Extract the [x, y] coordinate from the center of the cell holding the provided text.  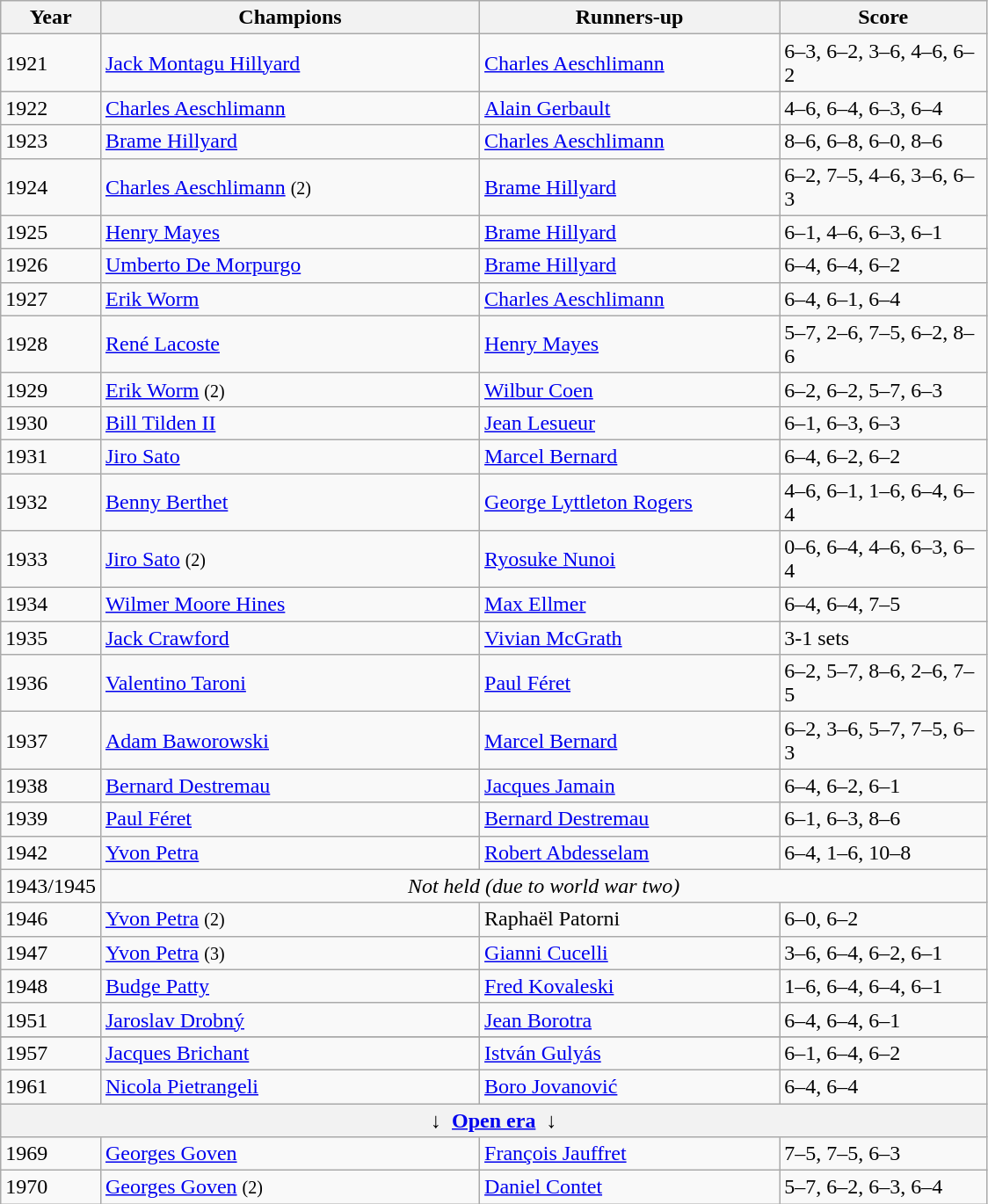
6–1, 4–6, 6–3, 6–1 [883, 232]
Jean Borotra [629, 1019]
Robert Abdesselam [629, 852]
1943/1945 [51, 886]
1928 [51, 345]
1970 [51, 1187]
Raphaël Patorni [629, 919]
1927 [51, 299]
Score [883, 18]
6–2, 7–5, 4–6, 3–6, 6–3 [883, 186]
6–0, 6–2 [883, 919]
Jean Lesueur [629, 423]
↓ Open era ↓ [494, 1121]
George Lyttleton Rogers [629, 501]
Jack Montagu Hillyard [290, 63]
René Lacoste [290, 345]
5–7, 6–2, 6–3, 6–4 [883, 1187]
1933 [51, 559]
Gianni Cucelli [629, 953]
1969 [51, 1154]
6–1, 6–4, 6–2 [883, 1053]
1939 [51, 819]
Yvon Petra (2) [290, 919]
Vivian McGrath [629, 638]
1951 [51, 1019]
1957 [51, 1053]
6–4, 6–4 [883, 1086]
1937 [51, 740]
1–6, 6–4, 6–4, 6–1 [883, 986]
Erik Worm [290, 299]
Georges Goven [290, 1154]
Erik Worm (2) [290, 389]
1938 [51, 786]
6–3, 6–2, 3–6, 4–6, 6–2 [883, 63]
1929 [51, 389]
1936 [51, 684]
1942 [51, 852]
6–4, 6–1, 6–4 [883, 299]
6–1, 6–3, 6–3 [883, 423]
3-1 sets [883, 638]
István Gulyás [629, 1053]
6–4, 6–2, 6–2 [883, 456]
6–2, 5–7, 8–6, 2–6, 7–5 [883, 684]
6–1, 6–3, 8–6 [883, 819]
1930 [51, 423]
Jacques Jamain [629, 786]
1961 [51, 1086]
Yvon Petra [290, 852]
Valentino Taroni [290, 684]
Charles Aeschlimann (2) [290, 186]
Yvon Petra (3) [290, 953]
1923 [51, 141]
Jaroslav Drobný [290, 1019]
Ryosuke Nunoi [629, 559]
0–6, 6–4, 4–6, 6–3, 6–4 [883, 559]
8–6, 6–8, 6–0, 8–6 [883, 141]
6–2, 6–2, 5–7, 6–3 [883, 389]
6–4, 1–6, 10–8 [883, 852]
Fred Kovaleski [629, 986]
1921 [51, 63]
6–4, 6–4, 6–1 [883, 1019]
Budge Patty [290, 986]
1935 [51, 638]
Adam Baworowski [290, 740]
1931 [51, 456]
Jacques Brichant [290, 1053]
6–4, 6–4, 7–5 [883, 605]
Not held (due to world war two) [543, 886]
Wilmer Moore Hines [290, 605]
6–2, 3–6, 5–7, 7–5, 6–3 [883, 740]
Umberto De Morpurgo [290, 265]
Bill Tilden II [290, 423]
Georges Goven (2) [290, 1187]
Jiro Sato [290, 456]
1948 [51, 986]
Jack Crawford [290, 638]
Runners-up [629, 18]
François Jauffret [629, 1154]
4–6, 6–4, 6–3, 6–4 [883, 108]
1926 [51, 265]
Champions [290, 18]
Boro Jovanović [629, 1086]
1925 [51, 232]
Jiro Sato (2) [290, 559]
1924 [51, 186]
1947 [51, 953]
6–4, 6–2, 6–1 [883, 786]
1946 [51, 919]
Wilbur Coen [629, 389]
Benny Berthet [290, 501]
Daniel Contet [629, 1187]
1922 [51, 108]
3–6, 6–4, 6–2, 6–1 [883, 953]
6–4, 6–4, 6–2 [883, 265]
5–7, 2–6, 7–5, 6–2, 8–6 [883, 345]
Year [51, 18]
1934 [51, 605]
4–6, 6–1, 1–6, 6–4, 6–4 [883, 501]
Max Ellmer [629, 605]
1932 [51, 501]
Alain Gerbault [629, 108]
Nicola Pietrangeli [290, 1086]
7–5, 7–5, 6–3 [883, 1154]
